For the text-containing cell, return its midpoint in (x, y) coordinate format. 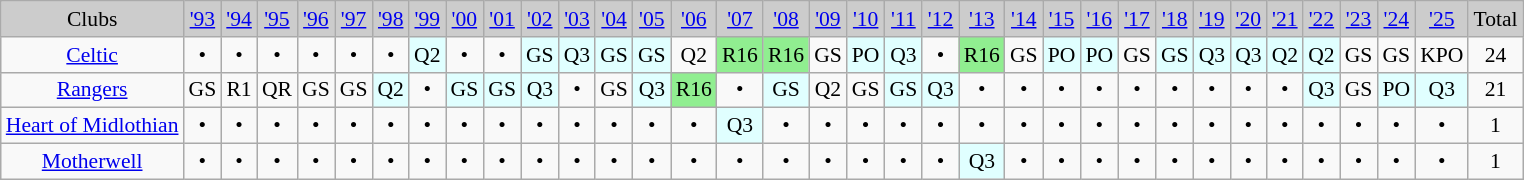
Rangers (92, 90)
'99 (428, 19)
'05 (652, 19)
'16 (1099, 19)
'98 (390, 19)
KPO (1442, 55)
'22 (1322, 19)
'23 (1359, 19)
'13 (982, 19)
21 (1495, 90)
Heart of Midlothian (92, 126)
'25 (1442, 19)
'93 (203, 19)
24 (1495, 55)
'14 (1024, 19)
'15 (1062, 19)
'06 (694, 19)
'01 (502, 19)
Celtic (92, 55)
'12 (940, 19)
Total (1495, 19)
'10 (866, 19)
'94 (239, 19)
'24 (1396, 19)
'21 (1286, 19)
'02 (540, 19)
'08 (786, 19)
'07 (740, 19)
R1 (239, 90)
'00 (465, 19)
'20 (1248, 19)
'09 (828, 19)
'96 (316, 19)
'04 (614, 19)
'17 (1137, 19)
'95 (277, 19)
'97 (354, 19)
QR (277, 90)
Clubs (92, 19)
'19 (1212, 19)
'11 (904, 19)
Motherwell (92, 162)
'18 (1175, 19)
'03 (578, 19)
